Detect which cell encompasses the target text, then output its [x, y] center coordinate. 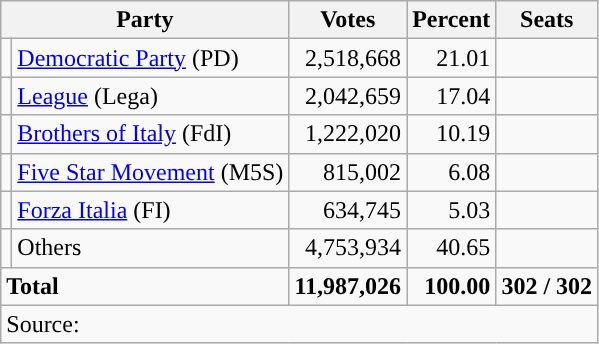
5.03 [452, 210]
17.04 [452, 96]
11,987,026 [348, 286]
Source: [300, 324]
League (Lega) [150, 96]
40.65 [452, 248]
Forza Italia (FI) [150, 210]
Total [145, 286]
Seats [547, 20]
100.00 [452, 286]
21.01 [452, 58]
302 / 302 [547, 286]
Others [150, 248]
2,518,668 [348, 58]
634,745 [348, 210]
Five Star Movement (M5S) [150, 172]
Democratic Party (PD) [150, 58]
Party [145, 20]
4,753,934 [348, 248]
Brothers of Italy (FdI) [150, 134]
Percent [452, 20]
2,042,659 [348, 96]
10.19 [452, 134]
815,002 [348, 172]
1,222,020 [348, 134]
6.08 [452, 172]
Votes [348, 20]
